Scan for the cell matching the given text and deliver its [x, y] coordinate at center. 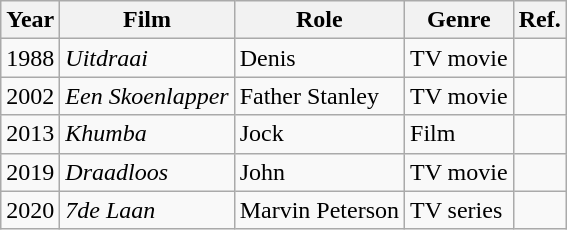
Jock [319, 134]
Father Stanley [319, 96]
Khumba [147, 134]
TV series [460, 210]
2002 [30, 96]
Year [30, 20]
2020 [30, 210]
Denis [319, 58]
John [319, 172]
Marvin Peterson [319, 210]
Role [319, 20]
2019 [30, 172]
Draadloos [147, 172]
1988 [30, 58]
Uitdraai [147, 58]
7de Laan [147, 210]
Genre [460, 20]
Ref. [540, 20]
2013 [30, 134]
Een Skoenlapper [147, 96]
